Return [x, y] of the center of cell containing provided text 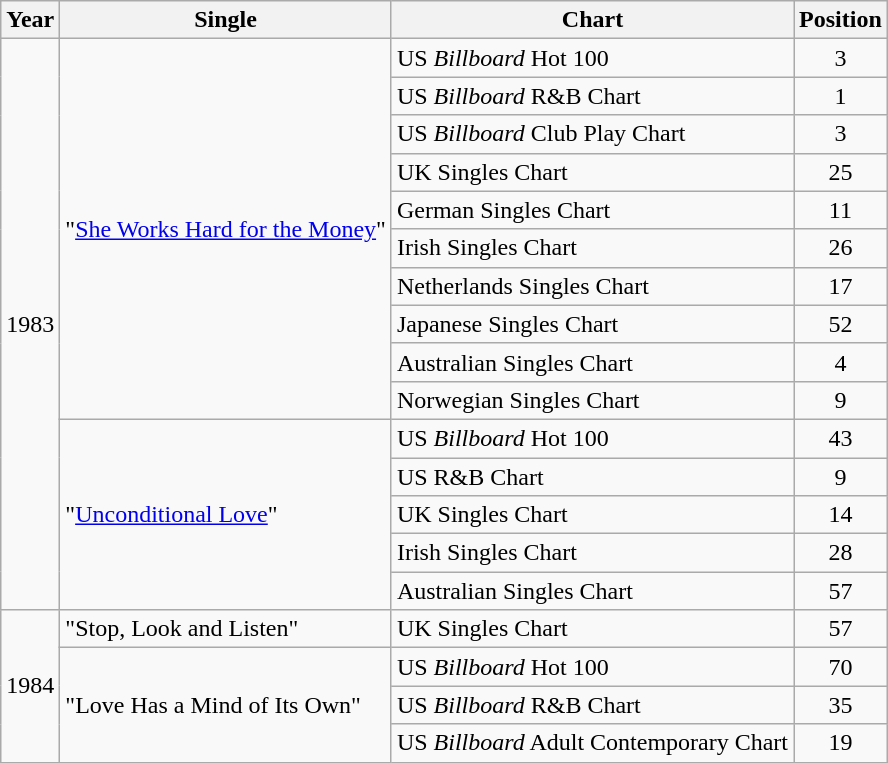
"Stop, Look and Listen" [226, 629]
17 [841, 286]
4 [841, 362]
"She Works Hard for the Money" [226, 230]
14 [841, 515]
70 [841, 667]
Chart [592, 20]
US R&B Chart [592, 477]
26 [841, 248]
1 [841, 96]
Norwegian Singles Chart [592, 400]
11 [841, 210]
35 [841, 705]
Netherlands Singles Chart [592, 286]
Year [30, 20]
Single [226, 20]
US Billboard Adult Contemporary Chart [592, 743]
52 [841, 324]
"Love Has a Mind of Its Own" [226, 705]
1984 [30, 686]
43 [841, 438]
1983 [30, 324]
Position [841, 20]
US Billboard Club Play Chart [592, 134]
Japanese Singles Chart [592, 324]
German Singles Chart [592, 210]
"Unconditional Love" [226, 514]
19 [841, 743]
25 [841, 172]
28 [841, 553]
